Identify which cell holds the provided text, then report its (x, y) central coordinate. 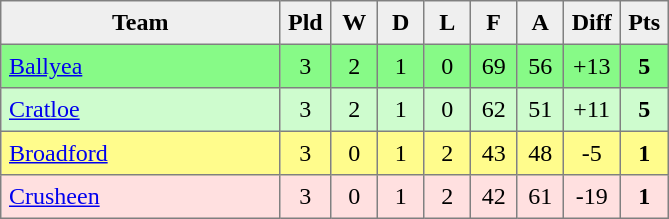
L (447, 23)
Crusheen (140, 197)
F (493, 23)
Broadford (140, 153)
Pts (644, 23)
D (400, 23)
A (540, 23)
-5 (591, 153)
51 (540, 110)
42 (493, 197)
W (354, 23)
+13 (591, 66)
Cratloe (140, 110)
43 (493, 153)
+11 (591, 110)
Diff (591, 23)
62 (493, 110)
Pld (306, 23)
Ballyea (140, 66)
48 (540, 153)
61 (540, 197)
Team (140, 23)
-19 (591, 197)
56 (540, 66)
69 (493, 66)
